Provide the (X, Y) coordinate of the cell's center where the given text is located.  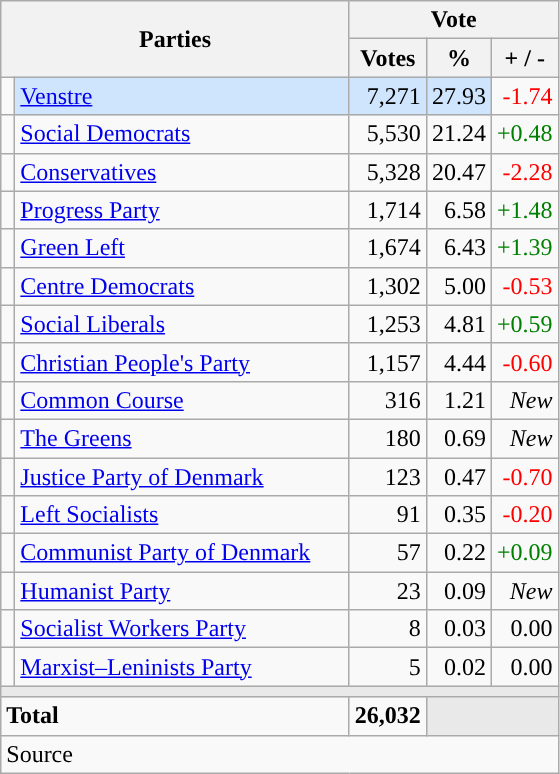
The Greens (182, 438)
+1.48 (524, 210)
-0.53 (524, 286)
0.69 (458, 438)
+0.59 (524, 324)
123 (388, 477)
0.03 (458, 629)
4.81 (458, 324)
Social Democrats (182, 134)
Left Socialists (182, 515)
4.44 (458, 362)
+1.39 (524, 248)
23 (388, 591)
-1.74 (524, 96)
Progress Party (182, 210)
0.22 (458, 553)
26,032 (388, 716)
6.43 (458, 248)
316 (388, 400)
0.09 (458, 591)
Green Left (182, 248)
21.24 (458, 134)
1,253 (388, 324)
Conservatives (182, 172)
Parties (176, 39)
180 (388, 438)
-0.70 (524, 477)
+ / - (524, 58)
+0.48 (524, 134)
5 (388, 667)
Common Course (182, 400)
91 (388, 515)
0.47 (458, 477)
Social Liberals (182, 324)
0.35 (458, 515)
Justice Party of Denmark (182, 477)
Vote (454, 20)
Total (176, 716)
% (458, 58)
1,302 (388, 286)
5,530 (388, 134)
8 (388, 629)
-0.20 (524, 515)
Socialist Workers Party (182, 629)
6.58 (458, 210)
Venstre (182, 96)
5,328 (388, 172)
Marxist–Leninists Party (182, 667)
Votes (388, 58)
+0.09 (524, 553)
57 (388, 553)
Source (280, 754)
Christian People's Party (182, 362)
1.21 (458, 400)
1,674 (388, 248)
1,157 (388, 362)
-0.60 (524, 362)
0.02 (458, 667)
-2.28 (524, 172)
Humanist Party (182, 591)
20.47 (458, 172)
Centre Democrats (182, 286)
7,271 (388, 96)
5.00 (458, 286)
27.93 (458, 96)
Communist Party of Denmark (182, 553)
1,714 (388, 210)
